Output the [X, Y] coordinate of the center of the cell containing the given text.  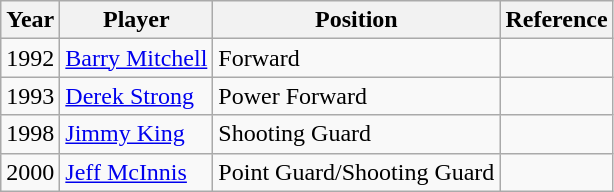
Shooting Guard [356, 134]
1993 [30, 96]
Position [356, 20]
Player [136, 20]
Jeff McInnis [136, 172]
1998 [30, 134]
2000 [30, 172]
Point Guard/Shooting Guard [356, 172]
Power Forward [356, 96]
Derek Strong [136, 96]
1992 [30, 58]
Year [30, 20]
Jimmy King [136, 134]
Barry Mitchell [136, 58]
Reference [556, 20]
Forward [356, 58]
